For the text-containing cell, return its midpoint in [x, y] coordinate format. 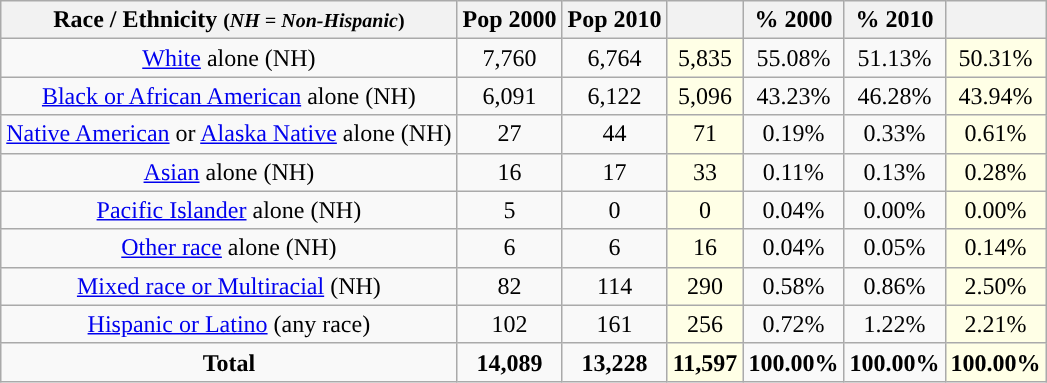
1.22% [894, 324]
0.72% [794, 324]
White alone (NH) [229, 58]
6,091 [510, 96]
Total [229, 362]
5,096 [705, 96]
5 [510, 210]
43.23% [794, 96]
Mixed race or Multiracial (NH) [229, 286]
0.86% [894, 286]
6,122 [614, 96]
7,760 [510, 58]
0.13% [894, 172]
Other race alone (NH) [229, 248]
% 2000 [794, 20]
82 [510, 286]
114 [614, 286]
161 [614, 324]
27 [510, 134]
Hispanic or Latino (any race) [229, 324]
13,228 [614, 362]
0.11% [794, 172]
55.08% [794, 58]
2.50% [996, 286]
33 [705, 172]
0.28% [996, 172]
% 2010 [894, 20]
0.58% [794, 286]
0.19% [794, 134]
Pop 2000 [510, 20]
51.13% [894, 58]
0.33% [894, 134]
71 [705, 134]
102 [510, 324]
5,835 [705, 58]
Asian alone (NH) [229, 172]
0.61% [996, 134]
11,597 [705, 362]
50.31% [996, 58]
Race / Ethnicity (NH = Non-Hispanic) [229, 20]
Pop 2010 [614, 20]
17 [614, 172]
44 [614, 134]
Pacific Islander alone (NH) [229, 210]
2.21% [996, 324]
43.94% [996, 96]
256 [705, 324]
0.05% [894, 248]
Black or African American alone (NH) [229, 96]
6,764 [614, 58]
46.28% [894, 96]
290 [705, 286]
Native American or Alaska Native alone (NH) [229, 134]
14,089 [510, 362]
0.14% [996, 248]
